Scan for the cell matching the given text and deliver its (x, y) coordinate at center. 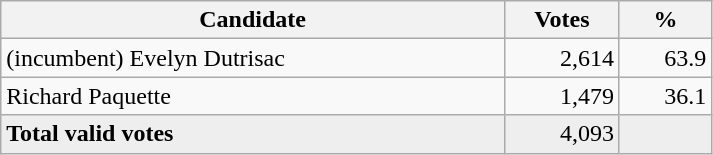
Candidate (253, 20)
Richard Paquette (253, 96)
36.1 (665, 96)
% (665, 20)
2,614 (562, 58)
(incumbent) Evelyn Dutrisac (253, 58)
63.9 (665, 58)
Votes (562, 20)
Total valid votes (253, 134)
1,479 (562, 96)
4,093 (562, 134)
